Determine the (x, y) coordinate at the center of the cell enclosing the given text.  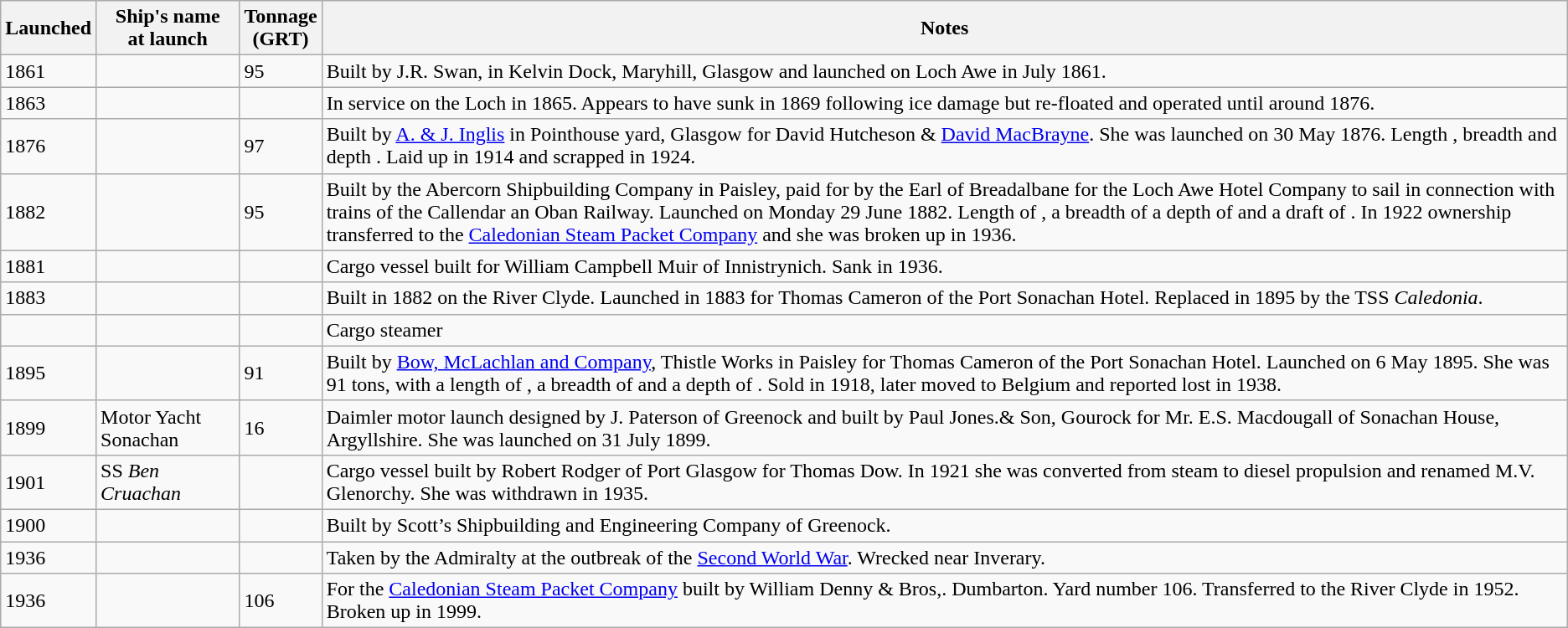
91 (281, 373)
Built in 1882 on the River Clyde. Launched in 1883 for Thomas Cameron of the Port Sonachan Hotel. Replaced in 1895 by the TSS Caledonia. (945, 298)
Built by Scott’s Shipbuilding and Engineering Company of Greenock. (945, 525)
Notes (945, 28)
Launched (49, 28)
1899 (49, 427)
Motor Yacht Sonachan (168, 427)
1883 (49, 298)
Built by J.R. Swan, in Kelvin Dock, Maryhill, Glasgow and launched on Loch Awe in July 1861. (945, 71)
Tonnage(GRT) (281, 28)
1861 (49, 71)
106 (281, 601)
Cargo vessel built for William Campbell Muir of Innistrynich. Sank in 1936. (945, 266)
1901 (49, 482)
Ship's nameat launch (168, 28)
1895 (49, 373)
1881 (49, 266)
1863 (49, 103)
1876 (49, 146)
In service on the Loch in 1865. Appears to have sunk in 1869 following ice damage but re-floated and operated until around 1876. (945, 103)
SS Ben Cruachan (168, 482)
1900 (49, 525)
1882 (49, 212)
97 (281, 146)
16 (281, 427)
Taken by the Admiralty at the outbreak of the Second World War. Wrecked near Inverary. (945, 557)
Cargo steamer (945, 330)
